Return [X, Y] of the center of cell containing provided text 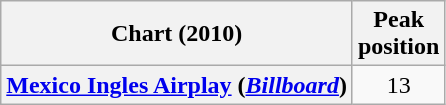
13 [398, 85]
Peakposition [398, 34]
Chart (2010) [177, 34]
Mexico Ingles Airplay (Billboard) [177, 85]
